Scan for the cell matching the given text and deliver its [X, Y] coordinate at center. 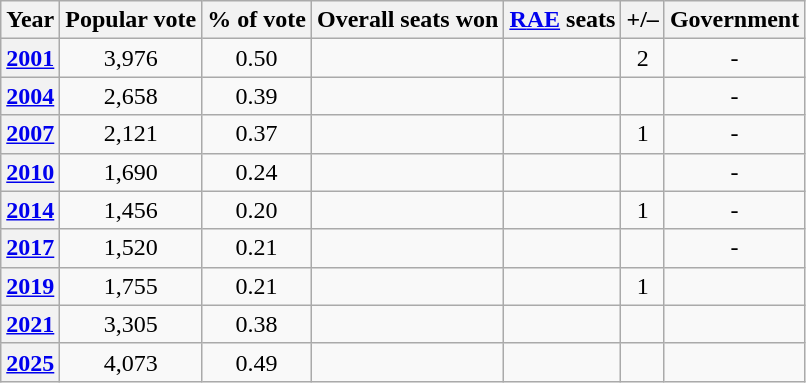
2004 [30, 96]
0.49 [257, 362]
2019 [30, 286]
2,121 [131, 134]
2017 [30, 248]
2025 [30, 362]
0.20 [257, 210]
0.50 [257, 58]
3,976 [131, 58]
Government [734, 20]
RAE seats [562, 20]
Popular vote [131, 20]
2014 [30, 210]
0.38 [257, 324]
4,073 [131, 362]
1,755 [131, 286]
2,658 [131, 96]
+/– [642, 20]
2007 [30, 134]
0.39 [257, 96]
0.24 [257, 172]
% of vote [257, 20]
2021 [30, 324]
Year [30, 20]
1,690 [131, 172]
1,456 [131, 210]
3,305 [131, 324]
0.37 [257, 134]
1,520 [131, 248]
2001 [30, 58]
2010 [30, 172]
Overall seats won [407, 20]
2 [642, 58]
